Find where the given text appears and provide that cell's center as [X, Y] coordinate. 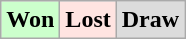
Draw [150, 20]
Won [30, 20]
Lost [88, 20]
